Detect which cell encompasses the target text, then output its (X, Y) center coordinate. 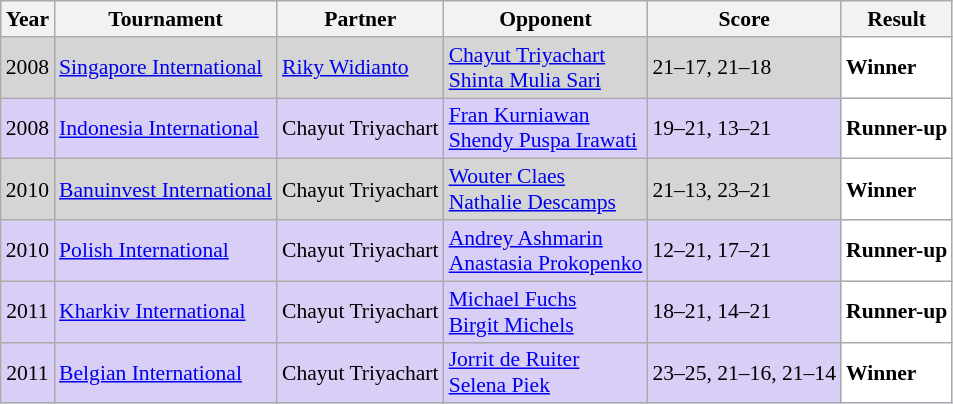
Michael Fuchs Birgit Michels (546, 312)
21–17, 21–18 (744, 68)
23–25, 21–16, 21–14 (744, 372)
Riky Widianto (360, 68)
Andrey Ashmarin Anastasia Prokopenko (546, 250)
Opponent (546, 19)
Kharkiv International (166, 312)
Tournament (166, 19)
Indonesia International (166, 128)
18–21, 14–21 (744, 312)
Result (896, 19)
Belgian International (166, 372)
Chayut Triyachart Shinta Mulia Sari (546, 68)
Fran Kurniawan Shendy Puspa Irawati (546, 128)
19–21, 13–21 (744, 128)
12–21, 17–21 (744, 250)
Singapore International (166, 68)
Score (744, 19)
Banuinvest International (166, 190)
Year (28, 19)
21–13, 23–21 (744, 190)
Jorrit de Ruiter Selena Piek (546, 372)
Polish International (166, 250)
Wouter Claes Nathalie Descamps (546, 190)
Partner (360, 19)
